Determine the (X, Y) coordinate at the center of the cell enclosing the given text.  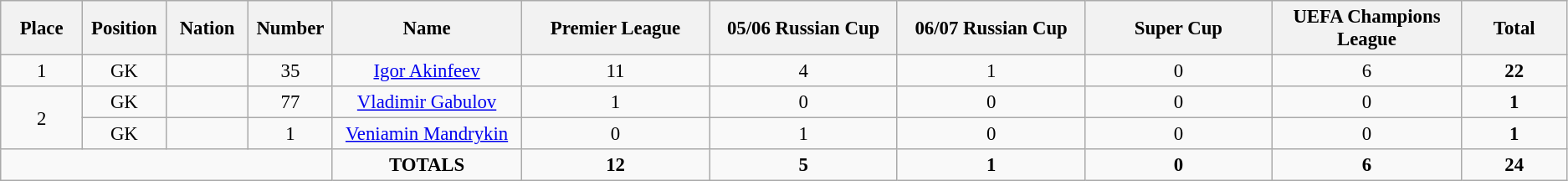
UEFA Champions League (1367, 28)
77 (290, 102)
Name (427, 28)
11 (616, 71)
24 (1514, 165)
Vladimir Gabulov (427, 102)
2 (42, 117)
Place (42, 28)
4 (803, 71)
05/06 Russian Cup (803, 28)
Veniamin Mandrykin (427, 134)
Total (1514, 28)
Premier League (616, 28)
Super Cup (1178, 28)
Igor Akinfeev (427, 71)
Position (124, 28)
Number (290, 28)
06/07 Russian Cup (991, 28)
TOTALS (427, 165)
5 (803, 165)
Nation (208, 28)
22 (1514, 71)
35 (290, 71)
12 (616, 165)
